Search for the cell housing the specified text and yield its [X, Y] center coordinate. 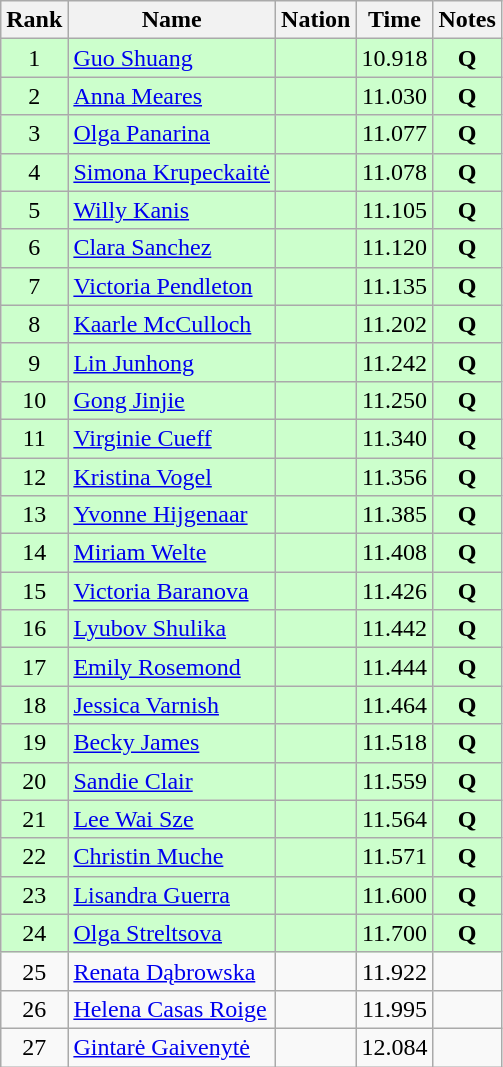
11.600 [394, 895]
6 [34, 248]
11.250 [394, 400]
11.700 [394, 933]
Simona Krupeckaitė [172, 172]
Clara Sanchez [172, 248]
17 [34, 667]
Name [172, 20]
19 [34, 743]
Notes [467, 20]
11.242 [394, 362]
3 [34, 134]
Olga Streltsova [172, 933]
11.571 [394, 857]
Miriam Welte [172, 553]
11.442 [394, 629]
11.120 [394, 248]
Helena Casas Roige [172, 1009]
Gong Jinjie [172, 400]
11.444 [394, 667]
11.356 [394, 477]
Time [394, 20]
12 [34, 477]
Kristina Vogel [172, 477]
11.078 [394, 172]
Lin Junhong [172, 362]
21 [34, 819]
18 [34, 705]
11.408 [394, 553]
11.030 [394, 96]
11.922 [394, 971]
15 [34, 591]
5 [34, 210]
Lee Wai Sze [172, 819]
11.464 [394, 705]
11.202 [394, 324]
25 [34, 971]
Willy Kanis [172, 210]
11.426 [394, 591]
Emily Rosemond [172, 667]
13 [34, 515]
1 [34, 58]
11.077 [394, 134]
11.135 [394, 286]
7 [34, 286]
Guo Shuang [172, 58]
Lisandra Guerra [172, 895]
Renata Dąbrowska [172, 971]
22 [34, 857]
11.518 [394, 743]
26 [34, 1009]
10 [34, 400]
11.385 [394, 515]
Olga Panarina [172, 134]
Anna Meares [172, 96]
12.084 [394, 1047]
14 [34, 553]
Gintarė Gaivenytė [172, 1047]
4 [34, 172]
11.564 [394, 819]
16 [34, 629]
11.995 [394, 1009]
23 [34, 895]
Sandie Clair [172, 781]
11.105 [394, 210]
Virginie Cueff [172, 438]
Rank [34, 20]
8 [34, 324]
2 [34, 96]
Nation [316, 20]
9 [34, 362]
24 [34, 933]
Becky James [172, 743]
Victoria Pendleton [172, 286]
Yvonne Hijgenaar [172, 515]
Jessica Varnish [172, 705]
11.340 [394, 438]
Lyubov Shulika [172, 629]
27 [34, 1047]
Kaarle McCulloch [172, 324]
11.559 [394, 781]
10.918 [394, 58]
11 [34, 438]
20 [34, 781]
Victoria Baranova [172, 591]
Christin Muche [172, 857]
